Detect which cell encompasses the target text, then output its [x, y] center coordinate. 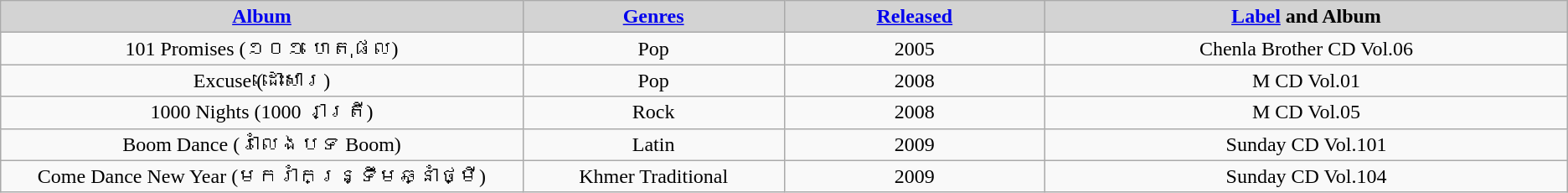
Excuse (ដោះសារ) [262, 81]
Album [262, 17]
Genres [653, 17]
Sunday CD Vol.101 [1307, 144]
Chenla Brother CD Vol.06 [1307, 49]
Released [915, 17]
M CD Vol.01 [1307, 81]
Boom Dance (រាំលេងបទ Boom) [262, 144]
101 Promises (១០១ ហេតុផល) [262, 49]
1000 Nights (1000 រាត្រី) [262, 112]
Label and Album [1307, 17]
M CD Vol.05 [1307, 112]
Rock [653, 112]
Latin [653, 144]
Come Dance New Year (មករាំកន្ទ្រឹមឆ្នាំថ្មី) [262, 176]
Khmer Traditional [653, 176]
Sunday CD Vol.104 [1307, 176]
2005 [915, 49]
